Find where the given text appears and provide that cell's center as (X, Y) coordinate. 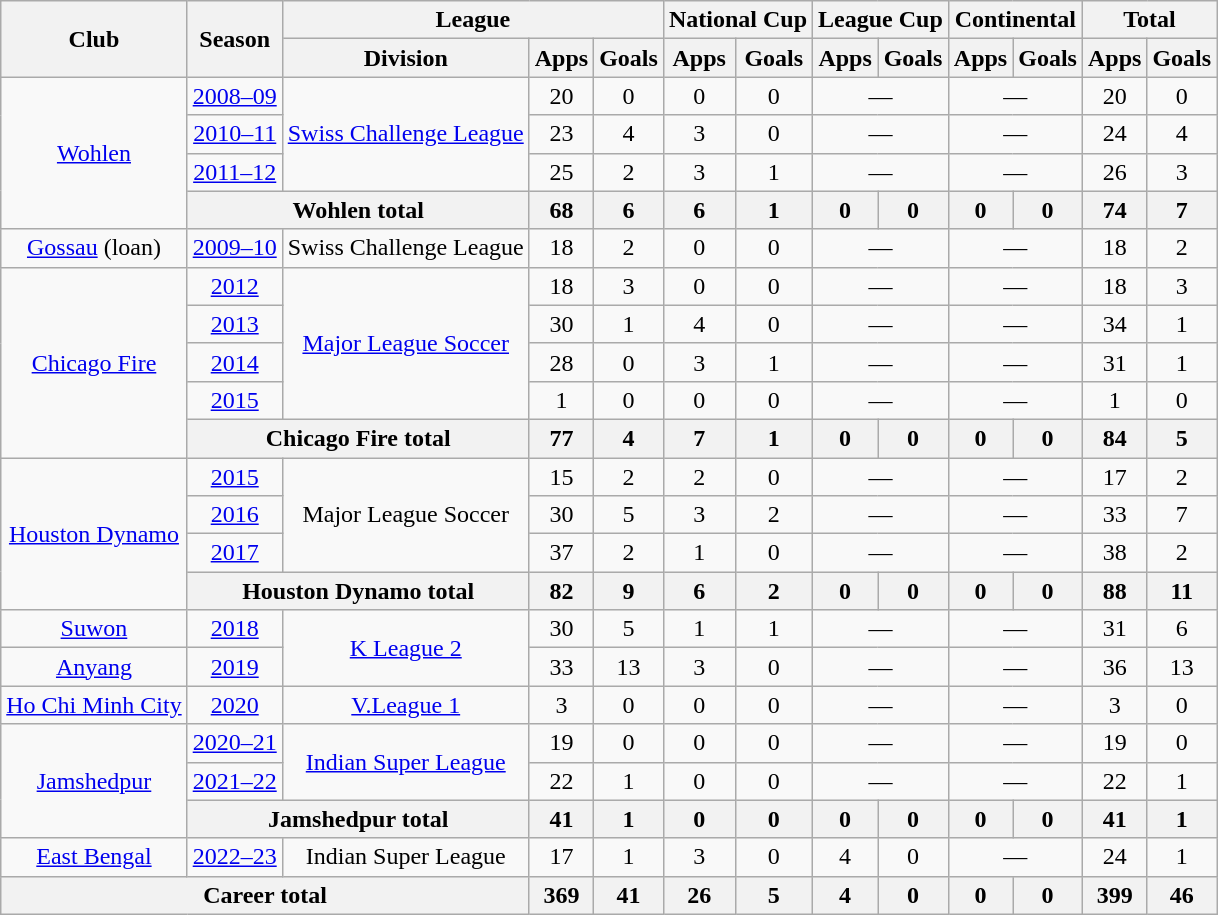
Wohlen (94, 153)
K League 2 (406, 648)
2022–23 (234, 857)
2011–12 (234, 172)
League (472, 20)
Ho Chi Minh City (94, 705)
34 (1114, 324)
National Cup (738, 20)
28 (561, 362)
2008–09 (234, 96)
Total (1149, 20)
Suwon (94, 629)
Season (234, 39)
Club (94, 39)
399 (1114, 895)
15 (561, 477)
369 (561, 895)
Jamshedpur (94, 781)
68 (561, 210)
2014 (234, 362)
2013 (234, 324)
2020–21 (234, 743)
36 (1114, 667)
V.League 1 (406, 705)
9 (629, 591)
82 (561, 591)
77 (561, 438)
Career total (265, 895)
46 (1182, 895)
38 (1114, 553)
Houston Dynamo (94, 534)
11 (1182, 591)
Wohlen total (358, 210)
2016 (234, 515)
Division (406, 58)
88 (1114, 591)
2021–22 (234, 781)
East Bengal (94, 857)
Chicago Fire total (358, 438)
2010–11 (234, 134)
Chicago Fire (94, 362)
Houston Dynamo total (358, 591)
25 (561, 172)
Gossau (loan) (94, 248)
2012 (234, 286)
74 (1114, 210)
37 (561, 553)
League Cup (881, 20)
2020 (234, 705)
2019 (234, 667)
Jamshedpur total (358, 819)
Anyang (94, 667)
23 (561, 134)
Continental (1015, 20)
2018 (234, 629)
84 (1114, 438)
2009–10 (234, 248)
2017 (234, 553)
